Determine the (X, Y) coordinate at the center of the cell enclosing the given text.  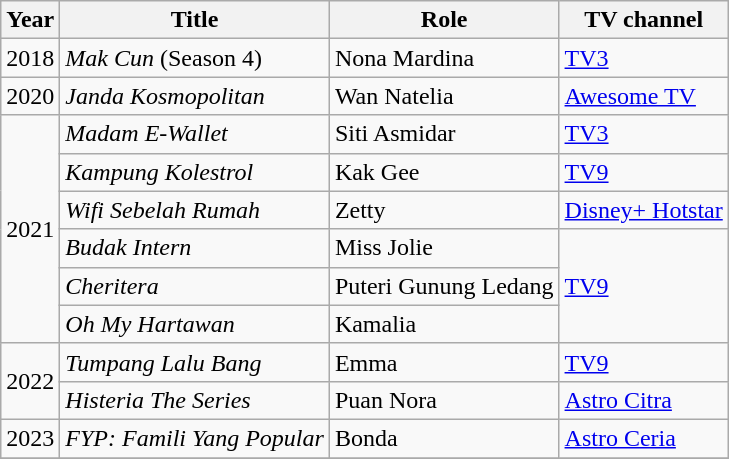
Janda Kosmopolitan (195, 96)
Year (30, 20)
Astro Ceria (644, 438)
Siti Asmidar (444, 134)
Histeria The Series (195, 400)
Cheritera (195, 286)
2020 (30, 96)
Tumpang Lalu Bang (195, 362)
Puteri Gunung Ledang (444, 286)
Role (444, 20)
2022 (30, 381)
Zetty (444, 210)
2021 (30, 229)
Wan Natelia (444, 96)
Mak Cun (Season 4) (195, 58)
Awesome TV (644, 96)
Nona Mardina (444, 58)
Title (195, 20)
Astro Citra (644, 400)
Kamalia (444, 324)
Wifi Sebelah Rumah (195, 210)
Puan Nora (444, 400)
Kak Gee (444, 172)
Miss Jolie (444, 248)
Bonda (444, 438)
Disney+ Hotstar (644, 210)
2023 (30, 438)
Budak Intern (195, 248)
2018 (30, 58)
Madam E-Wallet (195, 134)
Emma (444, 362)
Kampung Kolestrol (195, 172)
TV channel (644, 20)
FYP: Famili Yang Popular (195, 438)
Oh My Hartawan (195, 324)
